Detect which cell encompasses the target text, then output its [x, y] center coordinate. 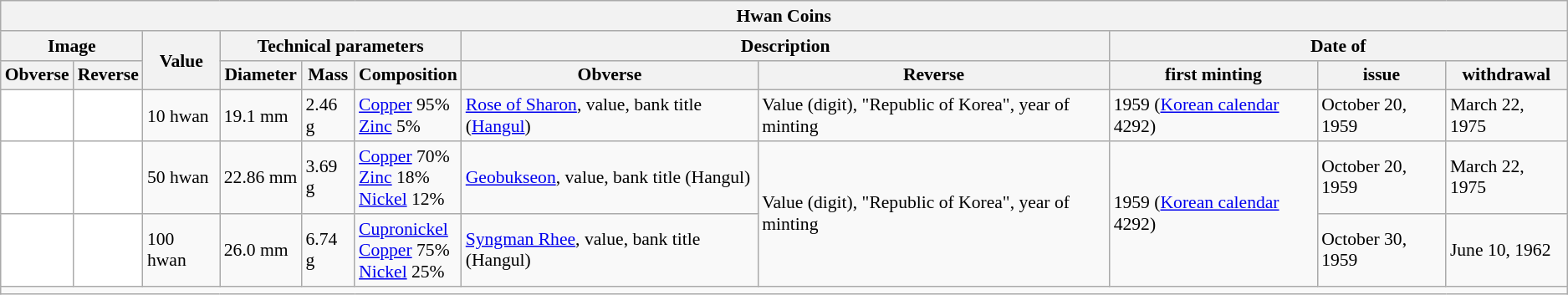
Technical parameters [341, 46]
Copper 70%Zinc 18%Nickel 12% [408, 177]
CupronickelCopper 75%Nickel 25% [408, 251]
Geobukseon, value, bank title (Hangul) [610, 177]
26.0 mm [261, 251]
22.86 mm [261, 177]
6.74 g [328, 251]
first minting [1213, 75]
Image [72, 46]
10 hwan [181, 115]
2.46 g [328, 115]
Description [786, 46]
Copper 95%Zinc 5% [408, 115]
Syngman Rhee, value, bank title (Hangul) [610, 251]
100 hwan [181, 251]
Mass [328, 75]
Composition [408, 75]
Rose of Sharon, value, bank title (Hangul) [610, 115]
Value [181, 60]
October 30, 1959 [1382, 251]
19.1 mm [261, 115]
3.69 g [328, 177]
issue [1382, 75]
withdrawal [1507, 75]
Date of [1338, 46]
June 10, 1962 [1507, 251]
Hwan Coins [784, 16]
Diameter [261, 75]
50 hwan [181, 177]
